Output the (X, Y) coordinate of the center of the cell containing the given text.  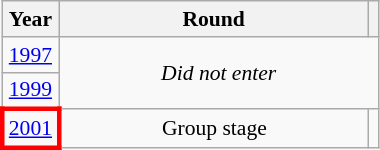
2001 (30, 130)
1999 (30, 90)
1997 (30, 55)
Year (30, 19)
Round (214, 19)
Group stage (214, 130)
Did not enter (219, 74)
